Output the (x, y) coordinate of the center of the cell containing the given text.  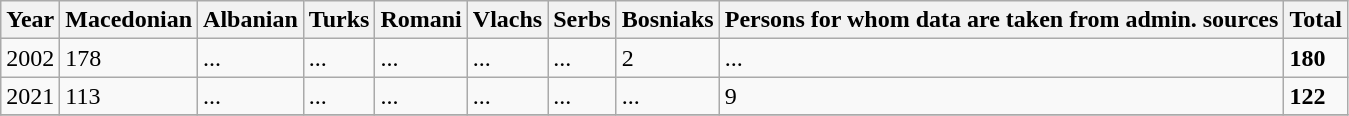
113 (129, 96)
Turks (339, 20)
Romani (421, 20)
Total (1316, 20)
178 (129, 58)
Year (30, 20)
9 (1002, 96)
2002 (30, 58)
Albanian (251, 20)
Bosniaks (668, 20)
Macedonian (129, 20)
Vlachs (507, 20)
180 (1316, 58)
2021 (30, 96)
122 (1316, 96)
2 (668, 58)
Persons for whom data are taken from admin. sources (1002, 20)
Serbs (582, 20)
